Output the [X, Y] coordinate of the center of the cell containing the given text.  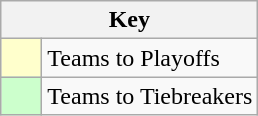
Teams to Tiebreakers [150, 96]
Teams to Playoffs [150, 58]
Key [130, 20]
